From the cell containing the given text, extract its center point as [x, y] coordinate. 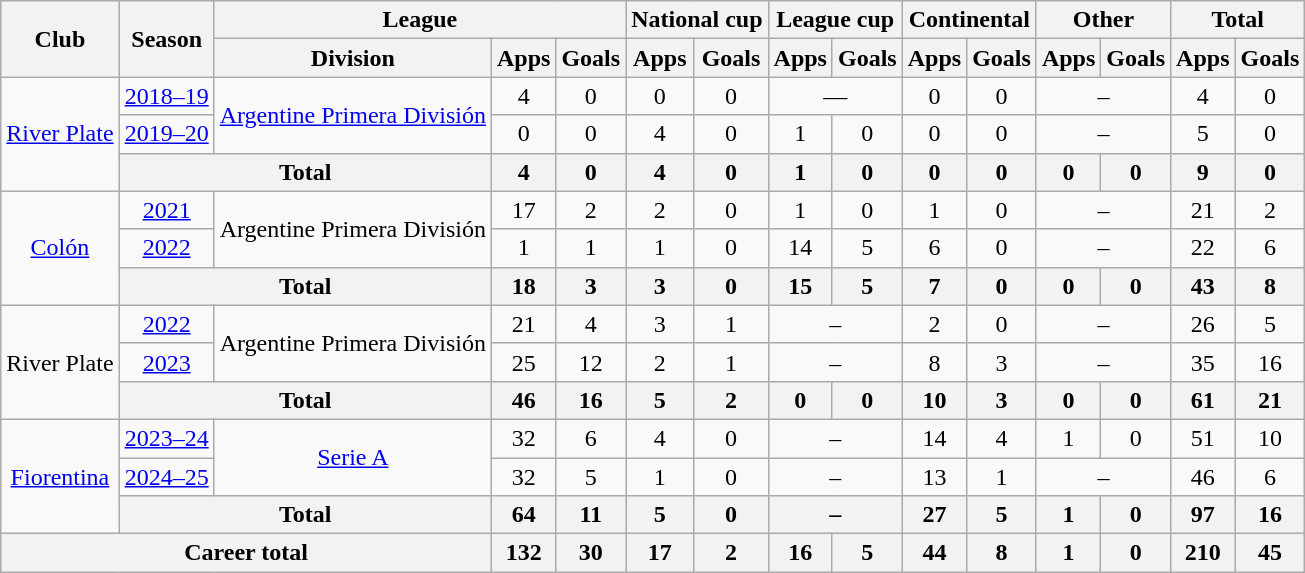
National cup [697, 20]
22 [1203, 248]
2023–24 [166, 438]
64 [523, 515]
2023 [166, 362]
League cup [835, 20]
League [420, 20]
26 [1203, 324]
18 [523, 286]
45 [1270, 553]
Other [1103, 20]
Season [166, 39]
61 [1203, 400]
27 [934, 515]
210 [1203, 553]
Serie A [352, 457]
132 [523, 553]
7 [934, 286]
2018–19 [166, 96]
— [835, 96]
2021 [166, 210]
2024–25 [166, 477]
15 [800, 286]
44 [934, 553]
Continental [969, 20]
51 [1203, 438]
9 [1203, 172]
Fiorentina [60, 476]
12 [591, 362]
11 [591, 515]
Club [60, 39]
2019–20 [166, 134]
13 [934, 477]
Division [352, 58]
25 [523, 362]
35 [1203, 362]
97 [1203, 515]
43 [1203, 286]
Colón [60, 248]
Career total [246, 553]
30 [591, 553]
